Return the (X, Y) coordinate for the center point of the cell that contains the specified text.  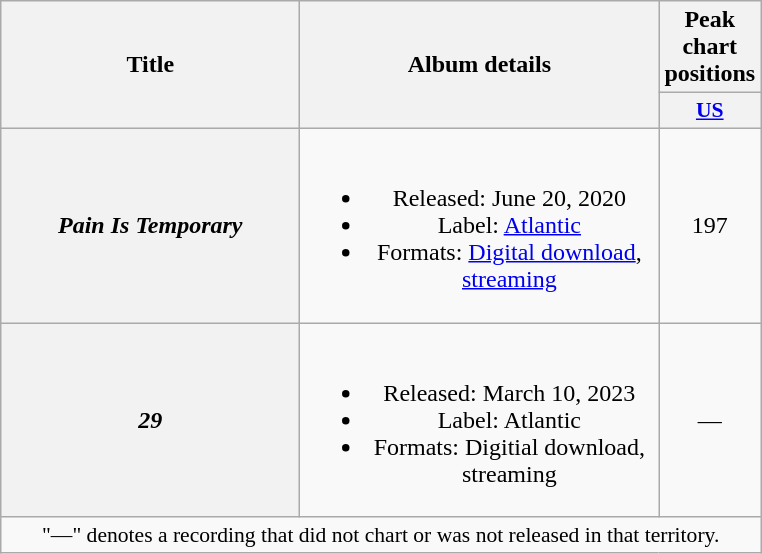
— (710, 419)
Released: June 20, 2020Label: AtlanticFormats: Digital download, streaming (480, 225)
Peak chart positions (710, 47)
US (710, 111)
Album details (480, 65)
"—" denotes a recording that did not chart or was not released in that territory. (381, 535)
29 (150, 419)
Title (150, 65)
197 (710, 225)
Pain Is Temporary (150, 225)
Released: March 10, 2023Label: AtlanticFormats: Digitial download, streaming (480, 419)
